Return the (X, Y) coordinate for the center point of the cell that contains the specified text.  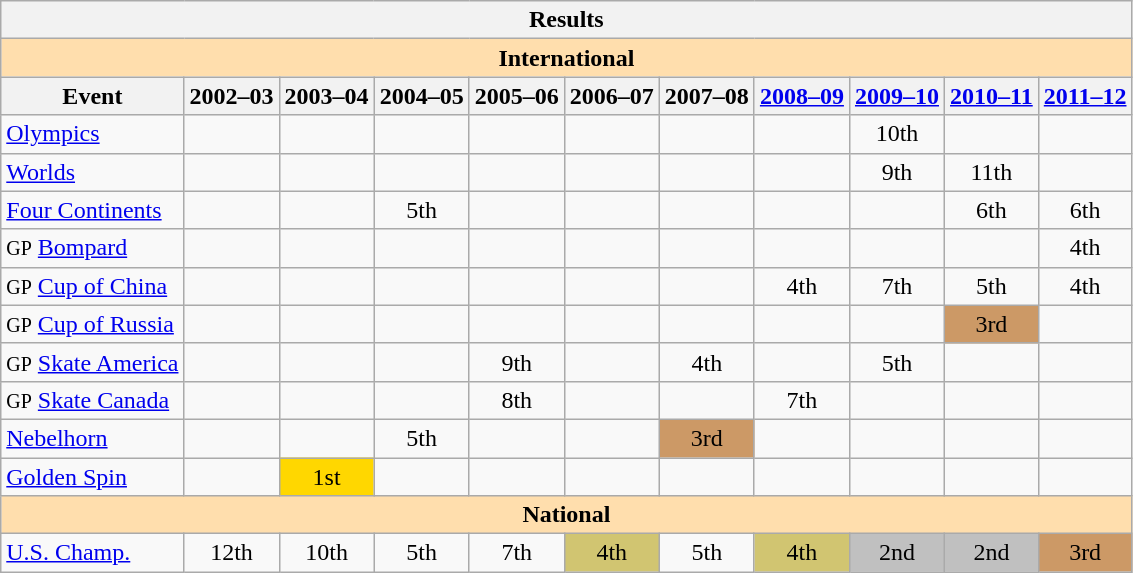
Golden Spin (92, 477)
International (566, 58)
GP Cup of China (92, 286)
2004–05 (422, 96)
Four Continents (92, 210)
Results (566, 20)
2008–09 (802, 96)
8th (516, 400)
Nebelhorn (92, 438)
2006–07 (612, 96)
U.S. Champ. (92, 553)
2011–12 (1085, 96)
12th (232, 553)
2003–04 (326, 96)
Worlds (92, 172)
GP Skate America (92, 362)
2009–10 (896, 96)
Event (92, 96)
National (566, 515)
2002–03 (232, 96)
GP Bompard (92, 248)
2010–11 (992, 96)
Olympics (92, 134)
1st (326, 477)
2007–08 (706, 96)
GP Cup of Russia (92, 324)
2005–06 (516, 96)
GP Skate Canada (92, 400)
11th (992, 172)
